Scan for the cell matching the given text and deliver its [x, y] coordinate at center. 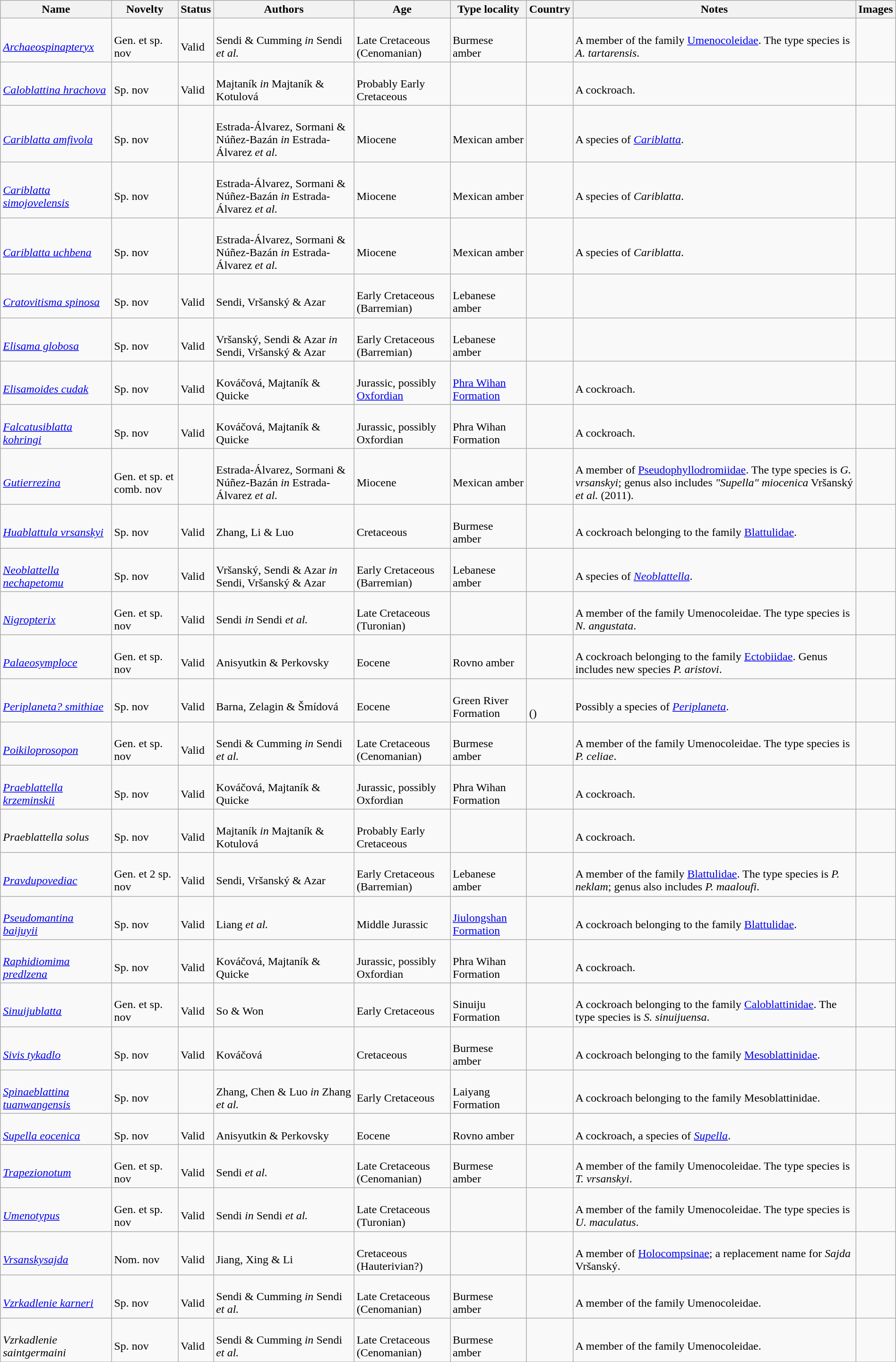
Trapezionotum [56, 1166]
A cockroach, a species of Supella. [715, 1129]
Falcatusiblatta kohringi [56, 426]
Neoblattella nechapetomu [56, 570]
So & Won [284, 1005]
Type locality [488, 9]
Zhang, Li & Luo [284, 526]
Possibly a species of Periplaneta. [715, 700]
Gutierrezina [56, 476]
Supella eocenica [56, 1129]
Status [196, 9]
A species of Neoblattella. [715, 570]
Laiyang Formation [488, 1092]
Cretaceous (Hauterivian?) [402, 1253]
Middle Jurassic [402, 918]
Cratovitisma spinosa [56, 296]
Barna, Zelagin & Šmídová [284, 700]
Poikiloprosopon [56, 744]
Age [402, 9]
A member of Pseudophyllodromiidae. The type species is G. vrsanskyi; genus also includes "Supella" miocenica Vršanský et al. (2011). [715, 476]
A member of Holocompsinae; a replacement name for Sajda Vršanský. [715, 1253]
Gen. et 2 sp. nov [145, 874]
Vzrkadlenie karneri [56, 1297]
A member of the family Umenocoleidae. The type species is U. maculatus. [715, 1209]
Country [550, 9]
Pseudomantina baijuyii [56, 918]
Vrsanskysajda [56, 1253]
Periplaneta? smithiae [56, 700]
Pravdupovediac [56, 874]
Raphidiomima predlzena [56, 961]
Praeblattella solus [56, 831]
Spinaeblattina tuanwangensis [56, 1092]
Praeblattella krzeminskii [56, 787]
A member of the family Umenocoleidae. The type species is P. celiae. [715, 744]
Nigropterix [56, 613]
Zhang, Chen & Luo in Zhang et al. [284, 1092]
Authors [284, 9]
Huablattula vrsanskyi [56, 526]
Sendi et al. [284, 1166]
Vzrkadlenie saintgermaini [56, 1340]
Caloblattina hrachova [56, 84]
() [550, 700]
Jiulongshan Formation [488, 918]
Name [56, 9]
A member of the family Umenocoleidae. The type species is A. tartarensis. [715, 40]
Liang et al. [284, 918]
A member of the family Umenocoleidae. The type species is T. vrsanskyi. [715, 1166]
Cariblatta simojovelensis [56, 190]
Archaeospinapteryx [56, 40]
Cariblatta uchbena [56, 246]
A member of the family Umenocoleidae. The type species is N. angustata. [715, 613]
A cockroach belonging to the family Caloblattinidae. The type species is S. sinuijuensa. [715, 1005]
Cariblatta amfivola [56, 133]
Jiang, Xing & Li [284, 1253]
Novelty [145, 9]
Sinuiju Formation [488, 1005]
Green River Formation [488, 700]
Kováčová [284, 1048]
Umenotypus [56, 1209]
A cockroach belonging to the family Ectobiidae. Genus includes new species P. aristovi. [715, 657]
Nom. nov [145, 1253]
Palaeosymploce [56, 657]
Sivis tykadlo [56, 1048]
Notes [715, 9]
A member of the family Blattulidae. The type species is P. neklam; genus also includes P. maaloufi. [715, 874]
Gen. et sp. et comb. nov [145, 476]
Elisamoides cudak [56, 383]
Images [876, 9]
Sinuijublatta [56, 1005]
Elisama globosa [56, 339]
